Pinpoint the cell where the given text exists, returning its [X, Y] midpoint coordinate. 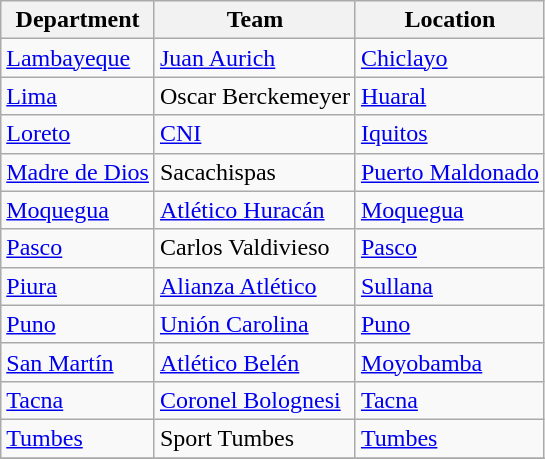
Department [78, 20]
Juan Aurich [254, 58]
Sacachispas [254, 172]
Sport Tumbes [254, 438]
Unión Carolina [254, 324]
Loreto [78, 134]
Puerto Maldonado [450, 172]
San Martín [78, 362]
Team [254, 20]
Sullana [450, 286]
Atlético Belén [254, 362]
Lambayeque [78, 58]
Piura [78, 286]
CNI [254, 134]
Moyobamba [450, 362]
Oscar Berckemeyer [254, 96]
Location [450, 20]
Madre de Dios [78, 172]
Chiclayo [450, 58]
Atlético Huracán [254, 210]
Carlos Valdivieso [254, 248]
Iquitos [450, 134]
Coronel Bolognesi [254, 400]
Huaral [450, 96]
Lima [78, 96]
Alianza Atlético [254, 286]
